Return the (x, y) coordinate for the center point of the cell that contains the specified text.  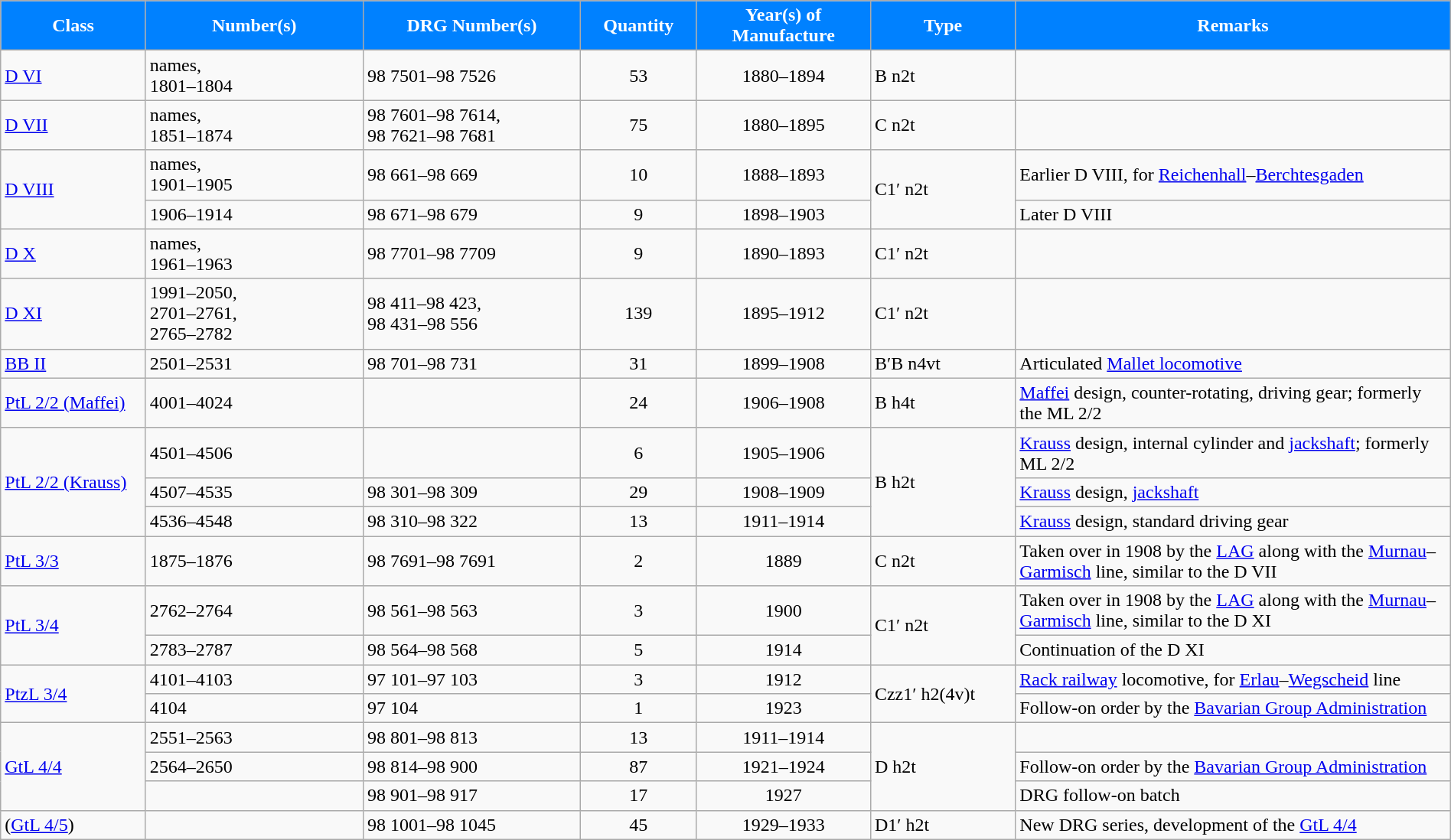
1927 (784, 796)
98 564–98 568 (471, 650)
B h4t (943, 402)
1895–1912 (784, 314)
B′B n4vt (943, 363)
98 661–98 669 (471, 174)
Class (73, 26)
D1′ h2t (943, 825)
1905–1906 (784, 453)
D X (73, 254)
Krauss design, internal cylinder and jackshaft; formerly ML 2/2 (1233, 453)
97 101–97 103 (471, 679)
4101–4103 (254, 679)
1912 (784, 679)
98 301–98 309 (471, 492)
1899–1908 (784, 363)
1908–1909 (784, 492)
1 (639, 708)
PtzL 3/4 (73, 694)
98 801–98 813 (471, 737)
4536–4548 (254, 521)
Articulated Mallet locomotive (1233, 363)
98 411–98 423, 98 431–98 556 (471, 314)
Maffei design, counter-rotating, driving gear; formerly the ML 2/2 (1233, 402)
D XI (73, 314)
98 7601–98 7614, 98 7621–98 7681 (471, 125)
1898–1903 (784, 214)
139 (639, 314)
New DRG series, development of the GtL 4/4 (1233, 825)
2762–2764 (254, 610)
Taken over in 1908 by the LAG along with the Murnau–Garmisch line, similar to the D XI (1233, 610)
1923 (784, 708)
1906–1908 (784, 402)
(GtL 4/5) (73, 825)
4507–4535 (254, 492)
D VII (73, 125)
2501–2531 (254, 363)
2 (639, 560)
Remarks (1233, 26)
names, 1901–1905 (254, 174)
Rack railway locomotive, for Erlau–Wegscheid line (1233, 679)
98 901–98 917 (471, 796)
45 (639, 825)
17 (639, 796)
Type (943, 26)
29 (639, 492)
2551–2563 (254, 737)
PtL 2/2 (Maffei) (73, 402)
98 7501–98 7526 (471, 75)
D h2t (943, 767)
98 7691–98 7691 (471, 560)
Year(s) of Manufacture (784, 26)
75 (639, 125)
D VIII (73, 190)
1906–1914 (254, 214)
Number(s) (254, 26)
1929–1933 (784, 825)
6 (639, 453)
1889 (784, 560)
Continuation of the D XI (1233, 650)
98 561–98 563 (471, 610)
97 104 (471, 708)
Quantity (639, 26)
24 (639, 402)
1914 (784, 650)
Later D VIII (1233, 214)
98 7701–98 7709 (471, 254)
5 (639, 650)
98 814–98 900 (471, 767)
PtL 3/3 (73, 560)
1991–2050, 2701–2761, 2765–2782 (254, 314)
2783–2787 (254, 650)
B n2t (943, 75)
4001–4024 (254, 402)
DRG follow-on batch (1233, 796)
D VI (73, 75)
Krauss design, jackshaft (1233, 492)
GtL 4/4 (73, 767)
1921–1924 (784, 767)
1890–1893 (784, 254)
1875–1876 (254, 560)
1880–1894 (784, 75)
1880–1895 (784, 125)
4104 (254, 708)
DRG Number(s) (471, 26)
B h2t (943, 482)
BB II (73, 363)
Czz1′ h2(4v)t (943, 694)
53 (639, 75)
Earlier D VIII, for Reichenhall–Berchtesgaden (1233, 174)
4501–4506 (254, 453)
98 671–98 679 (471, 214)
1900 (784, 610)
PtL 2/2 (Krauss) (73, 482)
Krauss design, standard driving gear (1233, 521)
87 (639, 767)
98 701–98 731 (471, 363)
names, 1851–1874 (254, 125)
1888–1893 (784, 174)
names, 1961–1963 (254, 254)
31 (639, 363)
Taken over in 1908 by the LAG along with the Murnau–Garmisch line, similar to the D VII (1233, 560)
98 310–98 322 (471, 521)
10 (639, 174)
98 1001–98 1045 (471, 825)
PtL 3/4 (73, 626)
names, 1801–1804 (254, 75)
2564–2650 (254, 767)
